Locate the cell with the specified text and output its (x, y) center coordinate. 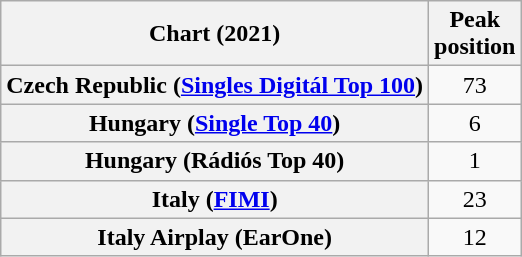
23 (475, 199)
Italy Airplay (EarOne) (215, 237)
Czech Republic (Singles Digitál Top 100) (215, 85)
Hungary (Rádiós Top 40) (215, 161)
Chart (2021) (215, 34)
1 (475, 161)
Italy (FIMI) (215, 199)
Peakposition (475, 34)
12 (475, 237)
73 (475, 85)
6 (475, 123)
Hungary (Single Top 40) (215, 123)
